Find where the given text appears and provide that cell's center as (X, Y) coordinate. 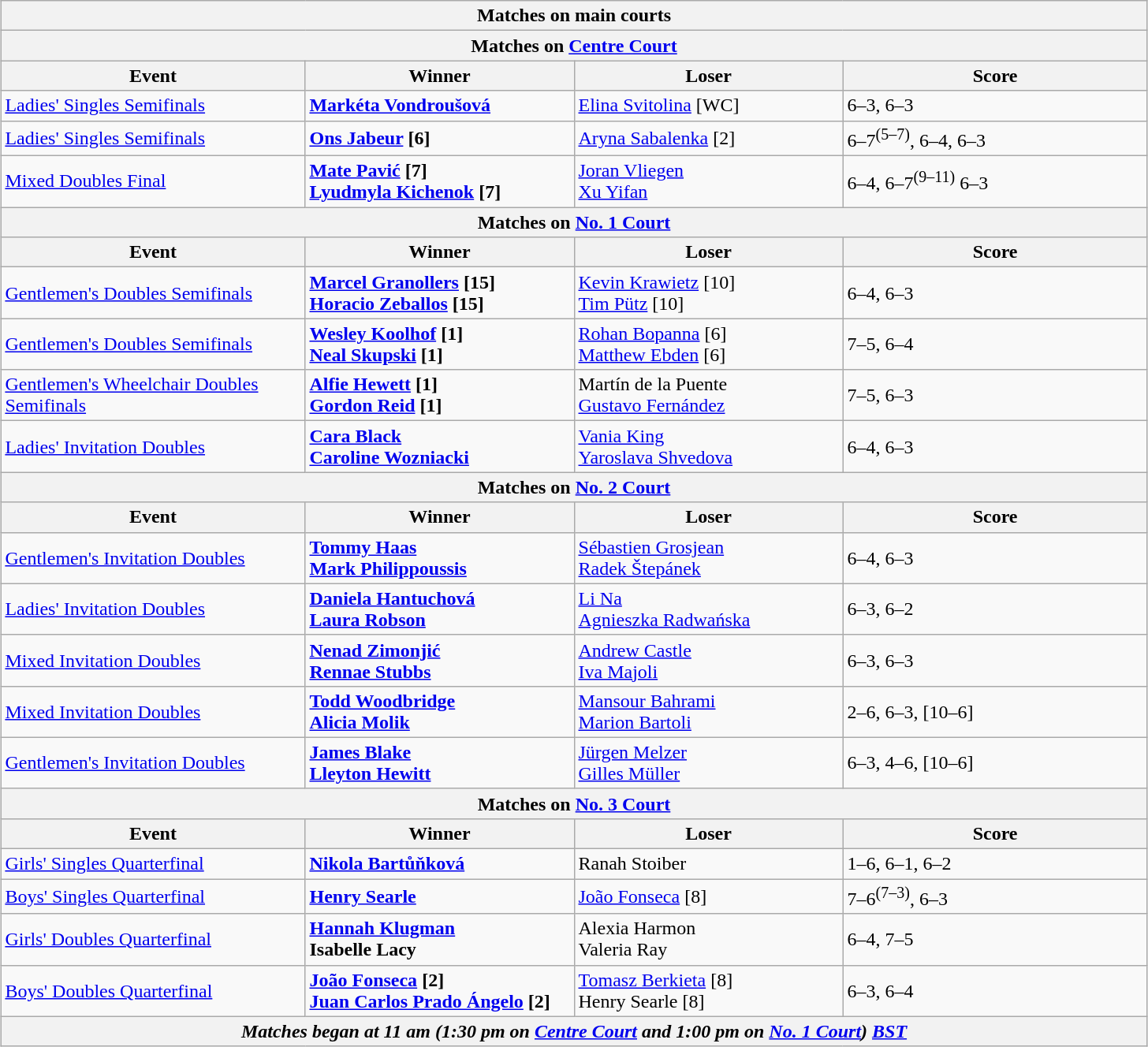
João Fonseca [2] Juan Carlos Prado Ángelo [2] (440, 990)
6–7(5–7), 6–4, 6–3 (995, 139)
Matches on main courts (574, 16)
7–5, 6–4 (995, 344)
Matches on Centre Court (574, 46)
1–6, 6–1, 6–2 (995, 864)
Boys' Doubles Quarterfinal (153, 990)
Matches on No. 3 Court (574, 803)
Daniela Hantuchová Laura Robson (440, 609)
Joran Vliegen Xu Yifan (708, 181)
Alfie Hewett [1] Gordon Reid [1] (440, 396)
Mate Pavić [7] Lyudmyla Kichenok [7] (440, 181)
Kevin Krawietz [10] Tim Pütz [10] (708, 293)
Hannah Klugman Isabelle Lacy (440, 940)
Jürgen Melzer Gilles Müller (708, 763)
6–3, 6–4 (995, 990)
Matches on No. 2 Court (574, 487)
2–6, 6–3, [10–6] (995, 711)
Nenad Zimonjić Rennae Stubbs (440, 661)
Cara Black Caroline Wozniacki (440, 446)
Ranah Stoiber (708, 864)
Matches on No. 1 Court (574, 222)
7–5, 6–3 (995, 396)
Markéta Vondroušová (440, 106)
Sébastien Grosjean Radek Štepánek (708, 558)
6–4, 6–7(9–11) 6–3 (995, 181)
Girls' Doubles Quarterfinal (153, 940)
Boys' Singles Quarterfinal (153, 897)
Girls' Singles Quarterfinal (153, 864)
7–6(7–3), 6–3 (995, 897)
Andrew Castle Iva Majoli (708, 661)
Matches began at 11 am (1:30 pm on Centre Court and 1:00 pm on No. 1 Court) BST (574, 1031)
Henry Searle (440, 897)
Todd Woodbridge Alicia Molik (440, 711)
Tomasz Berkieta [8] Henry Searle [8] (708, 990)
Marcel Granollers [15] Horacio Zeballos [15] (440, 293)
Mansour Bahrami Marion Bartoli (708, 711)
Aryna Sabalenka [2] (708, 139)
Nikola Bartůňková (440, 864)
Tommy Haas Mark Philippoussis (440, 558)
James Blake Lleyton Hewitt (440, 763)
Ons Jabeur [6] (440, 139)
Mixed Doubles Final (153, 181)
Rohan Bopanna [6] Matthew Ebden [6] (708, 344)
Vania King Yaroslava Shvedova (708, 446)
Elina Svitolina [WC] (708, 106)
Li Na Agnieszka Radwańska (708, 609)
6–4, 7–5 (995, 940)
Martín de la Puente Gustavo Fernández (708, 396)
6–3, 6–2 (995, 609)
Gentlemen's Wheelchair Doubles Semifinals (153, 396)
João Fonseca [8] (708, 897)
Alexia Harmon Valeria Ray (708, 940)
6–3, 4–6, [10–6] (995, 763)
Wesley Koolhof [1] Neal Skupski [1] (440, 344)
